Search for the cell housing the specified text and yield its (X, Y) center coordinate. 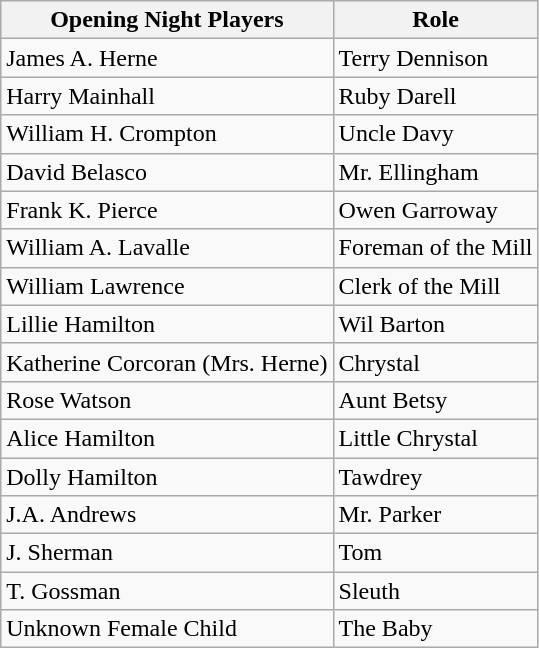
Katherine Corcoran (Mrs. Herne) (167, 362)
Chrystal (436, 362)
William H. Crompton (167, 134)
Uncle Davy (436, 134)
Tom (436, 553)
Clerk of the Mill (436, 286)
Alice Hamilton (167, 438)
Terry Dennison (436, 58)
Frank K. Pierce (167, 210)
Mr. Ellingham (436, 172)
Sleuth (436, 591)
Foreman of the Mill (436, 248)
Aunt Betsy (436, 400)
Rose Watson (167, 400)
William Lawrence (167, 286)
Little Chrystal (436, 438)
William A. Lavalle (167, 248)
Owen Garroway (436, 210)
The Baby (436, 629)
Role (436, 20)
T. Gossman (167, 591)
Dolly Hamilton (167, 477)
J. Sherman (167, 553)
James A. Herne (167, 58)
Opening Night Players (167, 20)
Unknown Female Child (167, 629)
Ruby Darell (436, 96)
Lillie Hamilton (167, 324)
Mr. Parker (436, 515)
Tawdrey (436, 477)
David Belasco (167, 172)
Wil Barton (436, 324)
Harry Mainhall (167, 96)
J.A. Andrews (167, 515)
